Locate the cell with the specified text and output its [X, Y] center coordinate. 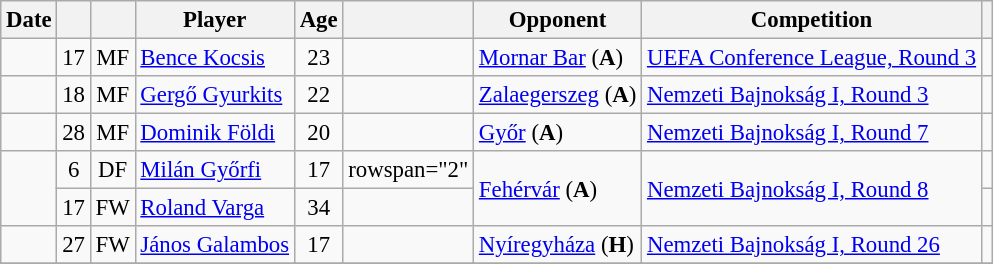
22 [318, 95]
UEFA Conference League, Round 3 [812, 58]
Player [214, 20]
János Galambos [214, 245]
Dominik Földi [214, 133]
Fehérvár (A) [558, 188]
Date [29, 20]
34 [318, 208]
Bence Kocsis [214, 58]
18 [74, 95]
Nemzeti Bajnokság I, Round 3 [812, 95]
Gergő Gyurkits [214, 95]
23 [318, 58]
rowspan="2" [408, 170]
Zalaegerszeg (A) [558, 95]
Nemzeti Bajnokság I, Round 8 [812, 188]
Nemzeti Bajnokság I, Round 7 [812, 133]
20 [318, 133]
Age [318, 20]
Mornar Bar (A) [558, 58]
Competition [812, 20]
28 [74, 133]
6 [74, 170]
Nyíregyháza (H) [558, 245]
27 [74, 245]
Győr (A) [558, 133]
Roland Varga [214, 208]
Opponent [558, 20]
Nemzeti Bajnokság I, Round 26 [812, 245]
DF [112, 170]
Milán Győrfi [214, 170]
